Locate the cell with the specified text and output its (X, Y) center coordinate. 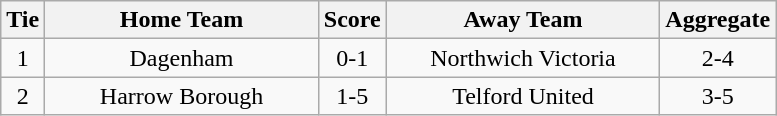
Away Team (523, 20)
Northwich Victoria (523, 58)
1 (23, 58)
0-1 (352, 58)
Tie (23, 20)
Telford United (523, 96)
Score (352, 20)
2 (23, 96)
1-5 (352, 96)
Harrow Borough (182, 96)
2-4 (718, 58)
3-5 (718, 96)
Aggregate (718, 20)
Home Team (182, 20)
Dagenham (182, 58)
